Identify which cell holds the provided text, then report its [X, Y] central coordinate. 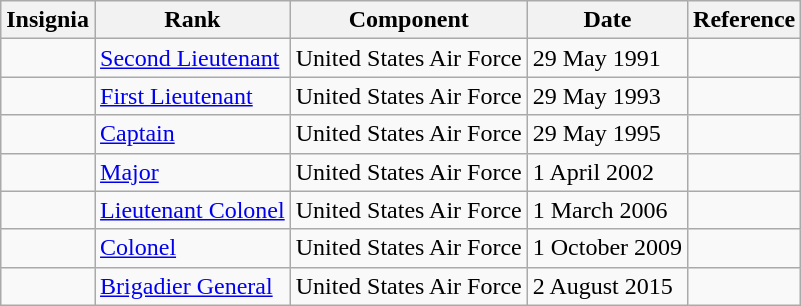
2 August 2015 [607, 286]
Rank [193, 20]
First Lieutenant [193, 96]
Second Lieutenant [193, 58]
29 May 1993 [607, 96]
Date [607, 20]
Colonel [193, 248]
1 March 2006 [607, 210]
1 October 2009 [607, 248]
Component [408, 20]
Captain [193, 134]
Lieutenant Colonel [193, 210]
1 April 2002 [607, 172]
Insignia [48, 20]
Major [193, 172]
Reference [744, 20]
29 May 1991 [607, 58]
Brigadier General [193, 286]
29 May 1995 [607, 134]
